Scan for the cell matching the given text and deliver its (x, y) coordinate at center. 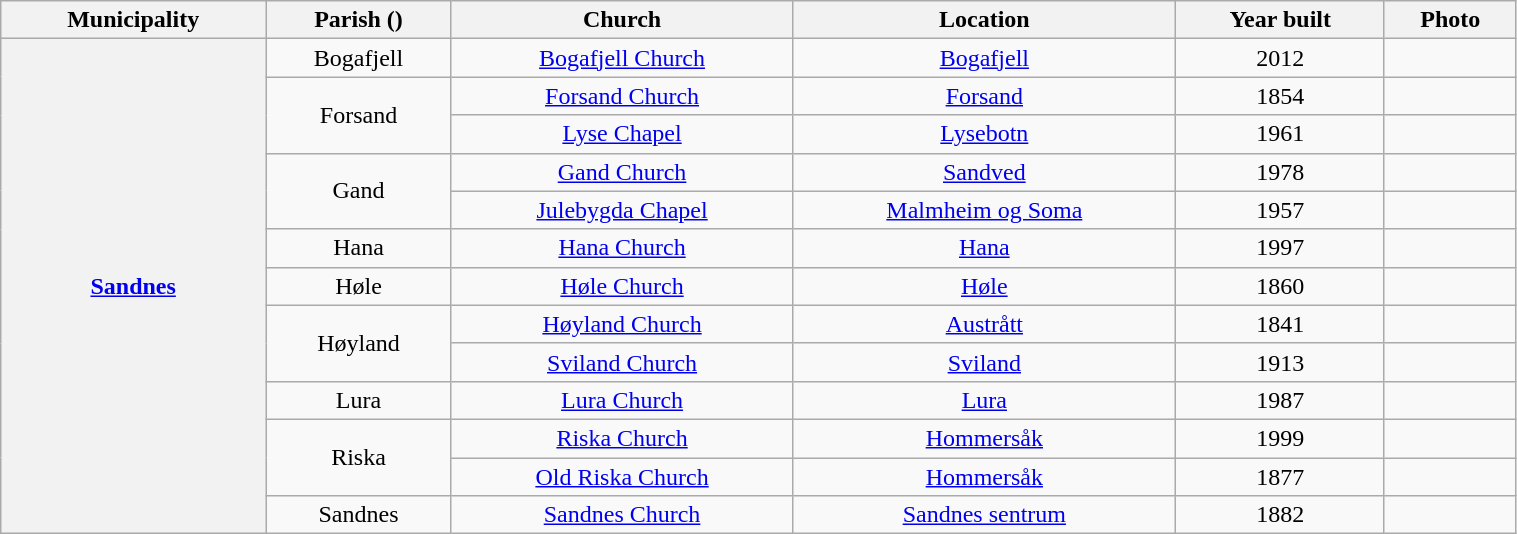
Riska Church (622, 438)
1913 (1280, 362)
Lura Church (622, 400)
Lysebotn (984, 134)
Julebygda Chapel (622, 210)
1854 (1280, 96)
1987 (1280, 400)
Høyland (359, 343)
Høyland Church (622, 324)
Gand (359, 191)
Malmheim og Soma (984, 210)
1997 (1280, 248)
Sandnes Church (622, 515)
Location (984, 20)
Bogafjell Church (622, 58)
1978 (1280, 172)
Parish () (359, 20)
Photo (1450, 20)
Church (622, 20)
Sviland (984, 362)
1877 (1280, 477)
1961 (1280, 134)
1957 (1280, 210)
Riska (359, 457)
Forsand Church (622, 96)
1841 (1280, 324)
Old Riska Church (622, 477)
Municipality (134, 20)
Høle Church (622, 286)
Lyse Chapel (622, 134)
Hana Church (622, 248)
1882 (1280, 515)
1999 (1280, 438)
1860 (1280, 286)
Sviland Church (622, 362)
Year built (1280, 20)
Sandnes sentrum (984, 515)
2012 (1280, 58)
Sandved (984, 172)
Gand Church (622, 172)
Austrått (984, 324)
